Scan for the cell matching the given text and deliver its [x, y] coordinate at center. 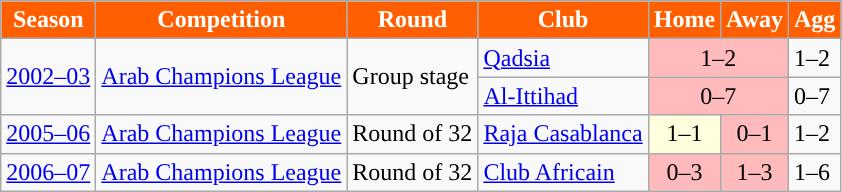
Group stage [412, 77]
Home [684, 20]
2006–07 [48, 172]
0–1 [755, 134]
1–3 [755, 172]
Away [755, 20]
Agg [815, 20]
Round [412, 20]
Competition [222, 20]
Club Africain [563, 172]
Club [563, 20]
1–6 [815, 172]
Raja Casablanca [563, 134]
Al-Ittihad [563, 96]
0–3 [684, 172]
1–1 [684, 134]
2002–03 [48, 77]
Qadsia [563, 58]
Season [48, 20]
2005–06 [48, 134]
